Capture the cell that displays the provided text and extract its [X, Y] central coordinate. 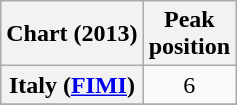
Italy (FIMI) [72, 85]
Peakposition [189, 34]
Chart (2013) [72, 34]
6 [189, 85]
